Identify which cell holds the provided text, then report its (X, Y) central coordinate. 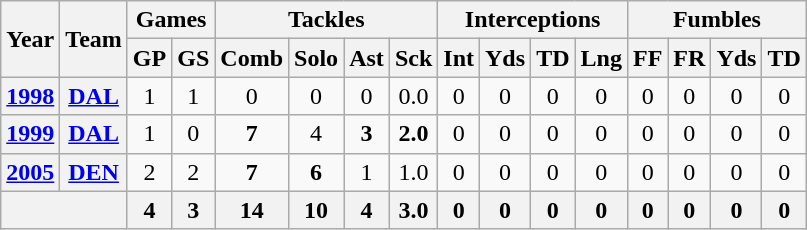
GS (194, 58)
2005 (30, 172)
Year (30, 39)
1999 (30, 134)
FF (647, 58)
6 (316, 172)
1998 (30, 96)
Solo (316, 58)
Sck (413, 58)
Lng (601, 58)
Comb (252, 58)
GP (149, 58)
Games (170, 20)
2.0 (413, 134)
1.0 (413, 172)
Tackles (326, 20)
Team (94, 39)
3.0 (413, 210)
FR (690, 58)
Int (459, 58)
Fumbles (716, 20)
Ast (367, 58)
DEN (94, 172)
0.0 (413, 96)
Interceptions (533, 20)
14 (252, 210)
10 (316, 210)
